Identify which cell holds the provided text, then report its (x, y) central coordinate. 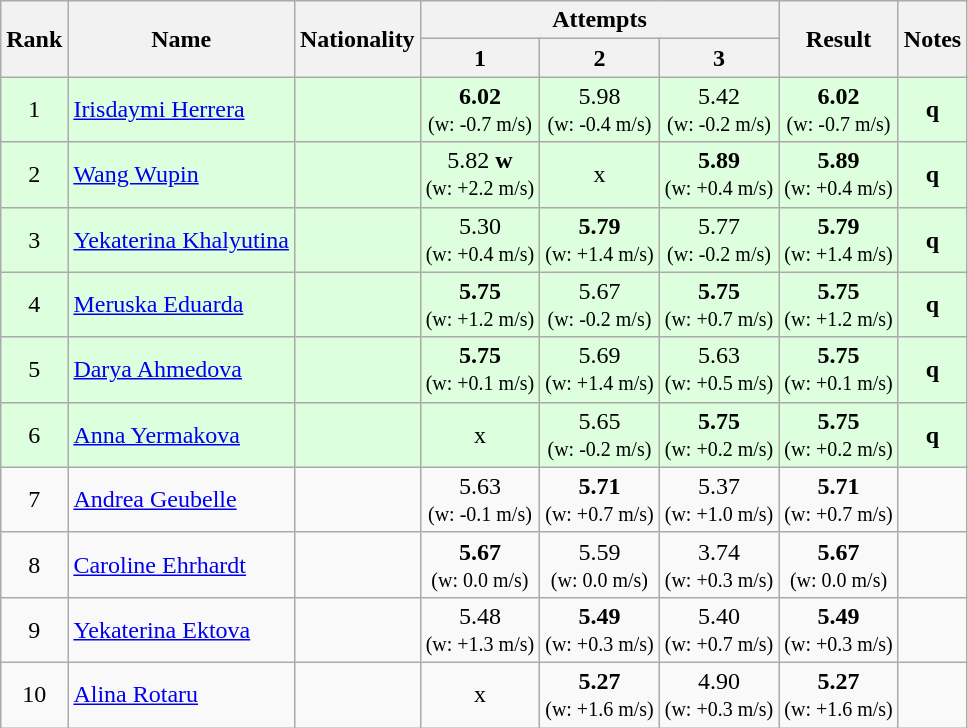
Result (839, 39)
5.42(w: -0.2 m/s) (719, 110)
5.79(w: +1.4 m/s) (600, 240)
6.02 (w: -0.7 m/s) (839, 110)
5.67(w: -0.2 m/s) (600, 304)
Nationality (357, 39)
Attempts (600, 20)
Wang Wupin (182, 174)
7 (34, 500)
10 (34, 694)
5.65(w: -0.2 m/s) (600, 434)
Meruska Eduarda (182, 304)
5.37(w: +1.0 m/s) (719, 500)
5.63(w: +0.5 m/s) (719, 370)
5.75(w: +0.7 m/s) (719, 304)
Irisdaymi Herrera (182, 110)
5.67 (w: 0.0 m/s) (839, 564)
Yekaterina Khalyutina (182, 240)
5.30(w: +0.4 m/s) (480, 240)
5.89(w: +0.4 m/s) (719, 174)
5.49 (w: +0.3 m/s) (839, 630)
Notes (932, 39)
6.02(w: -0.7 m/s) (480, 110)
5.75 (w: +1.2 m/s) (839, 304)
3.74(w: +0.3 m/s) (719, 564)
5.67(w: 0.0 m/s) (480, 564)
Anna Yermakova (182, 434)
9 (34, 630)
4.90(w: +0.3 m/s) (719, 694)
8 (34, 564)
5.27 (w: +1.6 m/s) (839, 694)
5.89 (w: +0.4 m/s) (839, 174)
5.77(w: -0.2 m/s) (719, 240)
Name (182, 39)
Rank (34, 39)
5.75(w: +1.2 m/s) (480, 304)
5.63(w: -0.1 m/s) (480, 500)
5.69(w: +1.4 m/s) (600, 370)
Yekaterina Ektova (182, 630)
5.98(w: -0.4 m/s) (600, 110)
5.59(w: 0.0 m/s) (600, 564)
5.75 (w: +0.2 m/s) (839, 434)
Alina Rotaru (182, 694)
5.27(w: +1.6 m/s) (600, 694)
5.71 (w: +0.7 m/s) (839, 500)
5.75(w: +0.2 m/s) (719, 434)
Andrea Geubelle (182, 500)
5.79 (w: +1.4 m/s) (839, 240)
5.82 w (w: +2.2 m/s) (480, 174)
5.75 (w: +0.1 m/s) (839, 370)
5.49(w: +0.3 m/s) (600, 630)
5 (34, 370)
5.75(w: +0.1 m/s) (480, 370)
6 (34, 434)
Darya Ahmedova (182, 370)
5.48(w: +1.3 m/s) (480, 630)
5.40(w: +0.7 m/s) (719, 630)
5.71(w: +0.7 m/s) (600, 500)
4 (34, 304)
Caroline Ehrhardt (182, 564)
